Determine the [X, Y] coordinate at the center of the cell enclosing the given text.  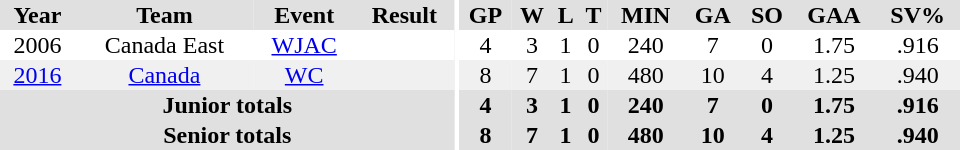
Event [304, 15]
Senior totals [227, 135]
L [566, 15]
2006 [38, 45]
Junior totals [227, 105]
MIN [646, 15]
GA [712, 15]
W [532, 15]
Canada East [164, 45]
2016 [38, 75]
GAA [834, 15]
GP [486, 15]
SV% [918, 15]
T [594, 15]
WC [304, 75]
Year [38, 15]
Result [404, 15]
SO [766, 15]
Canada [164, 75]
WJAC [304, 45]
Team [164, 15]
